Search for the cell housing the specified text and yield its (X, Y) center coordinate. 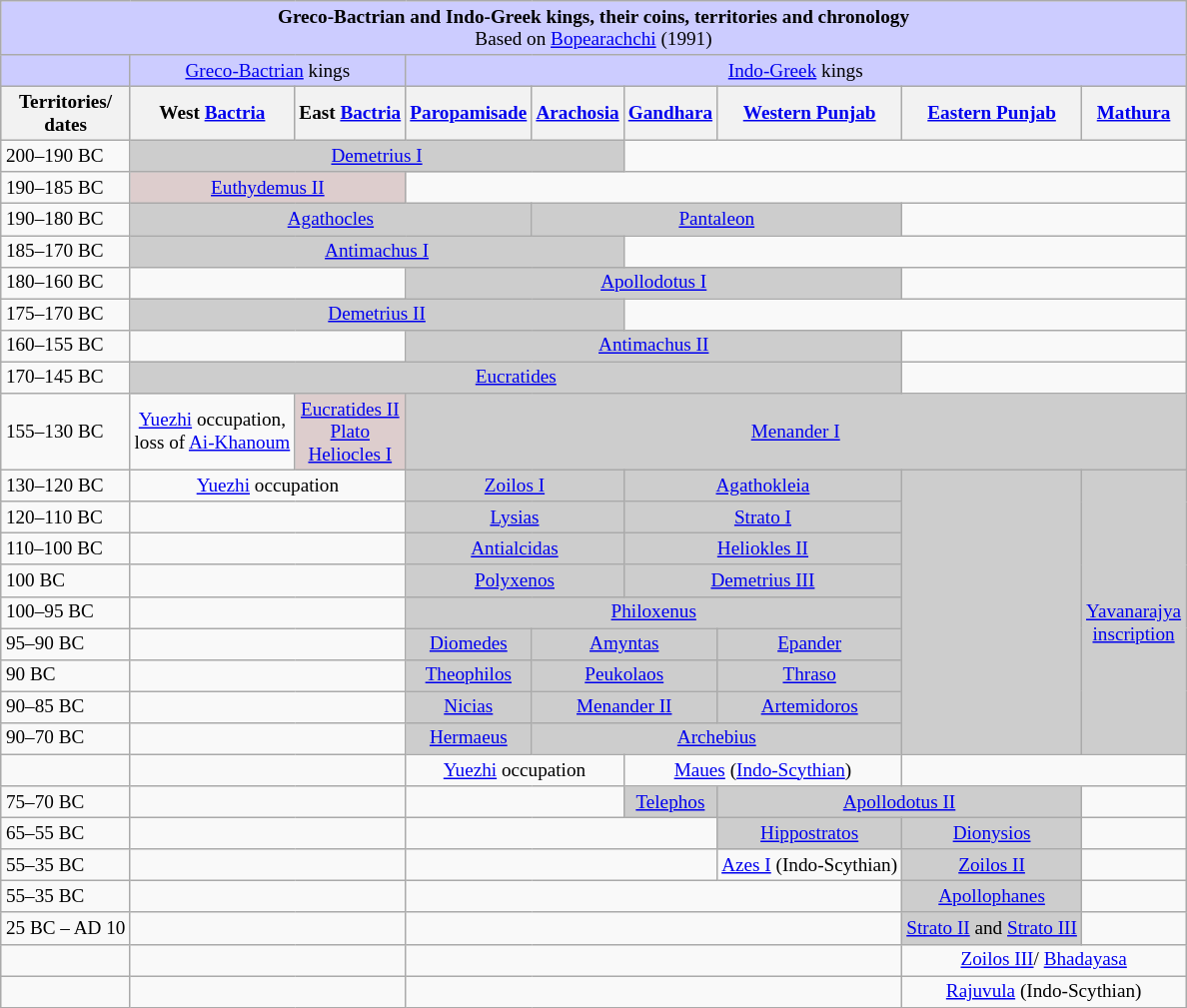
180–160 BC (66, 283)
Gandhara (669, 114)
Azes I (Indo-Scythian) (809, 865)
Agathocles (331, 220)
Apollodotus I (653, 283)
Agathokleia (762, 486)
Thraso (809, 675)
Theophilos (469, 675)
Amyntas (624, 644)
Eastern Punjab (992, 114)
Euthydemus II (268, 188)
90–70 BC (66, 739)
160–155 BC (66, 347)
Paropamisade (469, 114)
Hermaeus (469, 739)
Arachosia (578, 114)
130–120 BC (66, 486)
170–145 BC (66, 378)
100–95 BC (66, 612)
Telephos (669, 802)
200–190 BC (66, 157)
155–130 BC (66, 432)
Greco-Bactrian and Indo-Greek kings, their coins, territories and chronologyBased on Bopearachchi (1991) (593, 28)
Artemidoros (809, 707)
Dionysios (992, 833)
Nicias (469, 707)
Rajuvula (Indo-Scythian) (1044, 992)
Archebius (717, 739)
110–100 BC (66, 549)
Antialcidas (515, 549)
190–185 BC (66, 188)
Zoilos II (992, 865)
Eucratides (516, 378)
Antimachus I (377, 252)
Demetrius II (377, 315)
East Bactria (350, 114)
Menander II (624, 707)
100 BC (66, 580)
75–70 BC (66, 802)
90–85 BC (66, 707)
Strato II and Strato III (992, 928)
25 BC – AD 10 (66, 928)
Mathura (1133, 114)
Zoilos I (515, 486)
Diomedes (469, 644)
Pantaleon (717, 220)
Lysias (515, 517)
Heliokles II (762, 549)
Eucratides IIPlatoHeliocles I (350, 432)
Indo-Greek kings (795, 71)
185–170 BC (66, 252)
Epander (809, 644)
Philoxenus (653, 612)
Western Punjab (809, 114)
Strato I (762, 517)
90 BC (66, 675)
Antimachus II (653, 347)
65–55 BC (66, 833)
Yuezhi occupation,loss of Ai-Khanoum (212, 432)
95–90 BC (66, 644)
Greco-Bactrian kings (268, 71)
Hippostratos (809, 833)
120–110 BC (66, 517)
Menander I (795, 432)
Zoilos III/ Bhadayasa (1044, 960)
Demetrius I (377, 157)
175–170 BC (66, 315)
Territories/dates (66, 114)
Demetrius III (762, 580)
Maues (Indo-Scythian) (762, 770)
Peukolaos (624, 675)
Apollodotus II (899, 802)
Yavanarajyainscription (1133, 611)
West Bactria (212, 114)
Polyxenos (515, 580)
Apollophanes (992, 897)
190–180 BC (66, 220)
